Search for the cell housing the specified text and yield its (x, y) center coordinate. 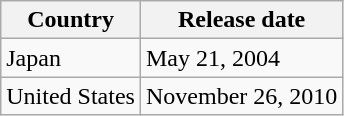
United States (71, 96)
Release date (241, 20)
November 26, 2010 (241, 96)
Country (71, 20)
May 21, 2004 (241, 58)
Japan (71, 58)
